Identify which cell holds the provided text, then report its (x, y) central coordinate. 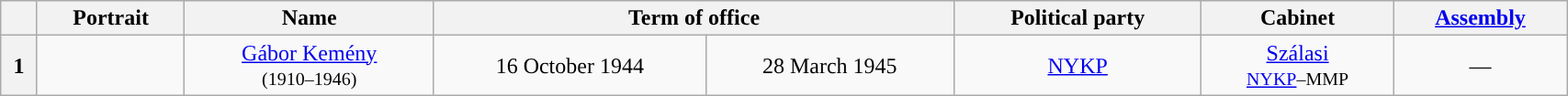
1 (19, 66)
28 March 1945 (829, 66)
Portrait (110, 18)
Gábor Kemény(1910–1946) (310, 66)
16 October 1944 (570, 66)
— (1480, 66)
NYKP (1078, 66)
Political party (1078, 18)
Cabinet (1298, 18)
SzálasiNYKP–MMP (1298, 66)
Assembly (1480, 18)
Name (310, 18)
Term of office (694, 18)
